Find where the given text appears and provide that cell's center as (x, y) coordinate. 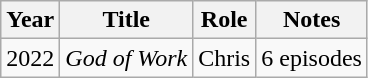
Role (224, 20)
Year (30, 20)
Notes (312, 20)
2022 (30, 58)
Title (126, 20)
6 episodes (312, 58)
God of Work (126, 58)
Chris (224, 58)
